Determine the [x, y] coordinate at the center of the cell enclosing the given text.  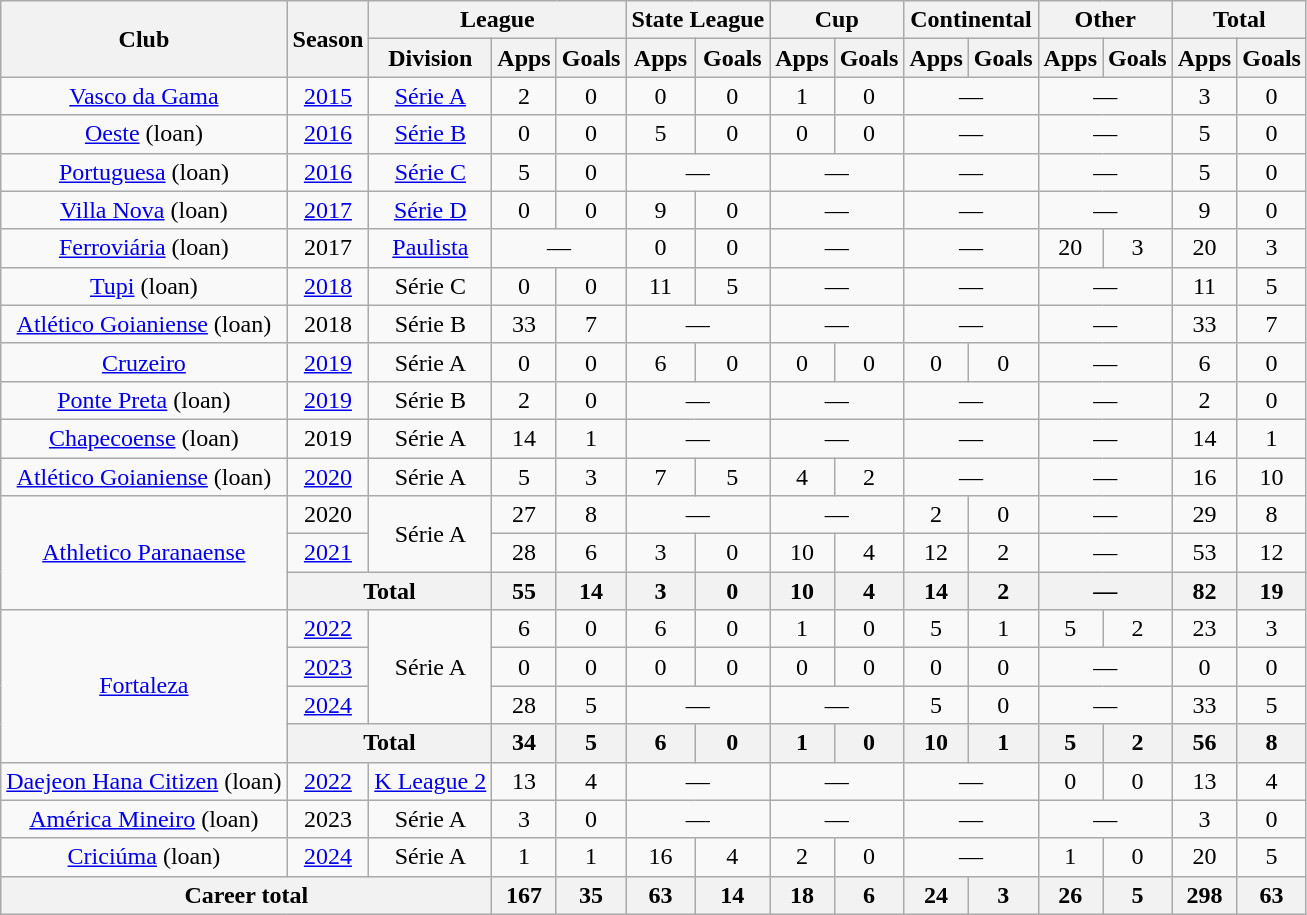
Vasco da Gama [144, 96]
Season [328, 39]
Daejeon Hana Citizen (loan) [144, 781]
Tupi (loan) [144, 286]
167 [524, 895]
Villa Nova (loan) [144, 210]
24 [936, 895]
Career total [246, 895]
19 [1272, 591]
298 [1204, 895]
State League [698, 20]
Fortaleza [144, 686]
Série D [430, 210]
Paulista [430, 248]
América Mineiro (loan) [144, 819]
56 [1204, 743]
Ponte Preta (loan) [144, 400]
34 [524, 743]
Club [144, 39]
Division [430, 58]
53 [1204, 553]
23 [1204, 629]
Ferroviária (loan) [144, 248]
29 [1204, 515]
35 [591, 895]
Portuguesa (loan) [144, 172]
K League 2 [430, 781]
2021 [328, 553]
55 [524, 591]
27 [524, 515]
Cruzeiro [144, 362]
Criciúma (loan) [144, 857]
Chapecoense (loan) [144, 438]
82 [1204, 591]
Oeste (loan) [144, 134]
18 [802, 895]
2015 [328, 96]
League [498, 20]
26 [1070, 895]
Cup [837, 20]
Athletico Paranaense [144, 553]
Other [1105, 20]
Continental [971, 20]
